Capture the cell that displays the provided text and extract its [x, y] central coordinate. 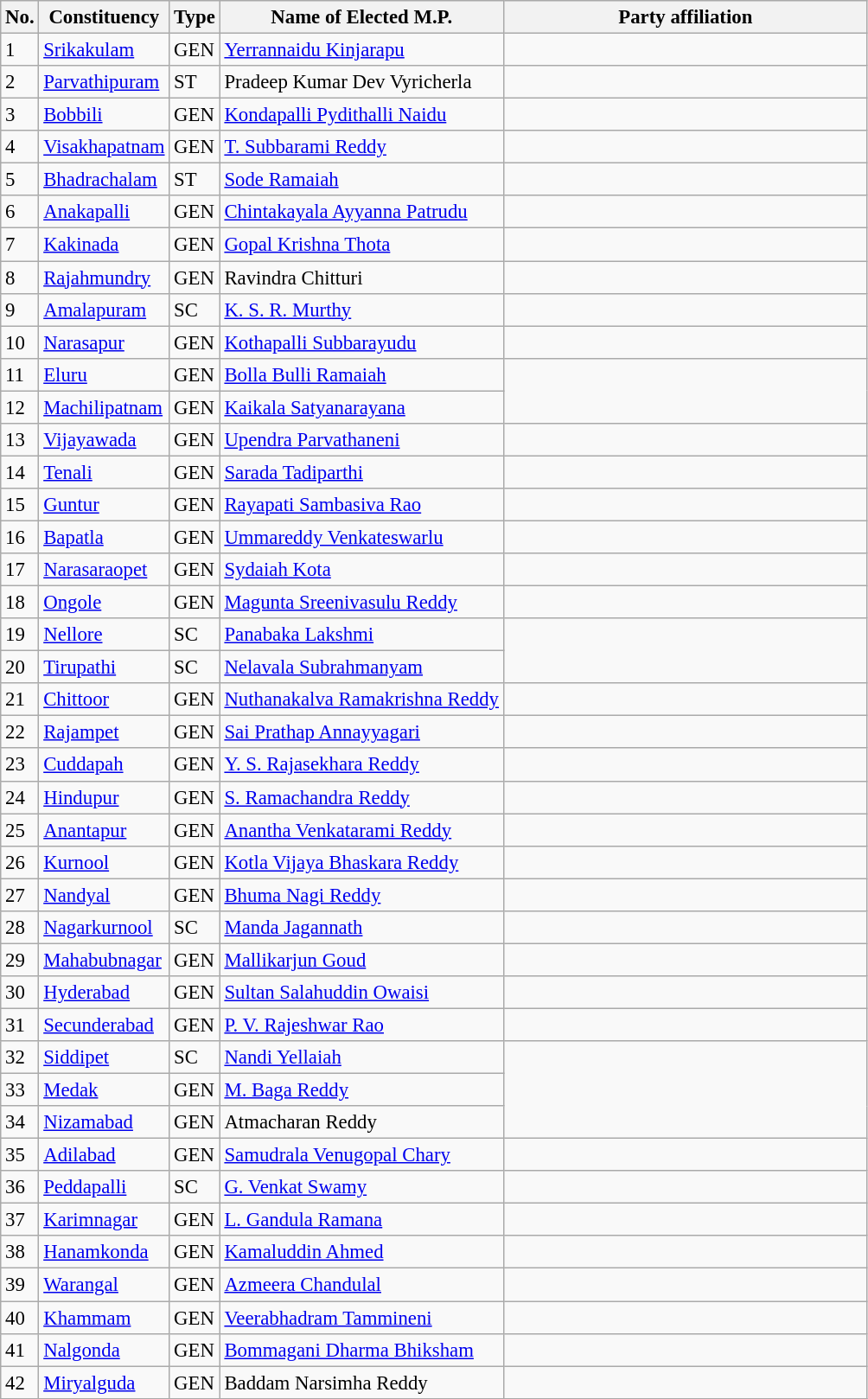
Narasapur [104, 342]
Samudrala Venugopal Chary [361, 1155]
Khammam [104, 1318]
Rajahmundry [104, 278]
Chintakayala Ayyanna Patrudu [361, 212]
Bhuma Nagi Reddy [361, 895]
Hyderabad [104, 993]
15 [20, 505]
4 [20, 147]
20 [20, 668]
31 [20, 1025]
Siddipet [104, 1057]
24 [20, 797]
Sultan Salahuddin Owaisi [361, 993]
K. S. R. Murthy [361, 310]
Eluru [104, 374]
Nelavala Subrahmanyam [361, 668]
25 [20, 830]
39 [20, 1285]
Parvathipuram [104, 82]
Atmacharan Reddy [361, 1122]
Mallikarjun Goud [361, 960]
Type [195, 17]
13 [20, 440]
Nizamabad [104, 1122]
9 [20, 310]
Guntur [104, 505]
30 [20, 993]
Constituency [104, 17]
G. Venkat Swamy [361, 1187]
Magunta Sreenivasulu Reddy [361, 603]
Kakinada [104, 245]
M. Baga Reddy [361, 1090]
33 [20, 1090]
Baddam Narsimha Reddy [361, 1383]
Nandi Yellaiah [361, 1057]
3 [20, 115]
Ongole [104, 603]
Mahabubnagar [104, 960]
17 [20, 570]
18 [20, 603]
Sarada Tadiparthi [361, 472]
Visakhapatnam [104, 147]
Manda Jagannath [361, 928]
Machilipatnam [104, 407]
Y. S. Rajasekhara Reddy [361, 765]
Pradeep Kumar Dev Vyricherla [361, 82]
Party affiliation [685, 17]
Ummareddy Venkateswarlu [361, 537]
Kamaluddin Ahmed [361, 1253]
S. Ramachandra Reddy [361, 797]
L. Gandula Ramana [361, 1220]
Adilabad [104, 1155]
Miryalguda [104, 1383]
Nagarkurnool [104, 928]
Azmeera Chandulal [361, 1285]
Anakapalli [104, 212]
Peddapalli [104, 1187]
P. V. Rajeshwar Rao [361, 1025]
26 [20, 862]
Name of Elected M.P. [361, 17]
29 [20, 960]
Anantapur [104, 830]
Tenali [104, 472]
Upendra Parvathaneni [361, 440]
Medak [104, 1090]
No. [20, 17]
Bapatla [104, 537]
34 [20, 1122]
Bobbili [104, 115]
2 [20, 82]
Bhadrachalam [104, 180]
1 [20, 50]
Anantha Venkatarami Reddy [361, 830]
Hindupur [104, 797]
37 [20, 1220]
Rayapati Sambasiva Rao [361, 505]
Gopal Krishna Thota [361, 245]
Cuddapah [104, 765]
Warangal [104, 1285]
Veerabhadram Tammineni [361, 1318]
27 [20, 895]
Kotla Vijaya Bhaskara Reddy [361, 862]
28 [20, 928]
32 [20, 1057]
36 [20, 1187]
Sydaiah Kota [361, 570]
Ravindra Chitturi [361, 278]
42 [20, 1383]
40 [20, 1318]
12 [20, 407]
10 [20, 342]
Chittoor [104, 699]
Vijayawada [104, 440]
Narasaraopet [104, 570]
16 [20, 537]
Bommagani Dharma Bhiksham [361, 1350]
Secunderabad [104, 1025]
Kondapalli Pydithalli Naidu [361, 115]
23 [20, 765]
5 [20, 180]
38 [20, 1253]
6 [20, 212]
Nuthanakalva Ramakrishna Reddy [361, 699]
Nalgonda [104, 1350]
Rajampet [104, 732]
19 [20, 635]
Yerrannaidu Kinjarapu [361, 50]
Nandyal [104, 895]
Tirupathi [104, 668]
Sai Prathap Annayyagari [361, 732]
41 [20, 1350]
21 [20, 699]
Bolla Bulli Ramaiah [361, 374]
Nellore [104, 635]
Kurnool [104, 862]
T. Subbarami Reddy [361, 147]
Srikakulam [104, 50]
Sode Ramaiah [361, 180]
Panabaka Lakshmi [361, 635]
11 [20, 374]
Kothapalli Subbarayudu [361, 342]
Amalapuram [104, 310]
Kaikala Satyanarayana [361, 407]
35 [20, 1155]
8 [20, 278]
22 [20, 732]
Hanamkonda [104, 1253]
Karimnagar [104, 1220]
14 [20, 472]
7 [20, 245]
